For the text-containing cell, return its midpoint in [x, y] coordinate format. 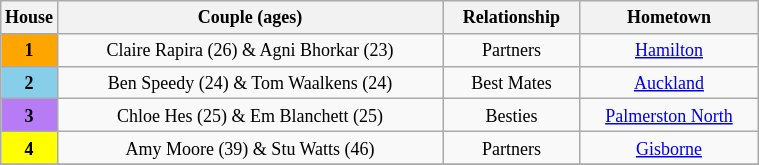
Palmerston North [668, 116]
Auckland [668, 82]
Amy Moore (39) & Stu Watts (46) [250, 148]
Gisborne [668, 148]
Besties [512, 116]
3 [30, 116]
Best Mates [512, 82]
Hometown [668, 18]
1 [30, 50]
Claire Rapira (26) & Agni Bhorkar (23) [250, 50]
Chloe Hes (25) & Em Blanchett (25) [250, 116]
2 [30, 82]
4 [30, 148]
Ben Speedy (24) & Tom Waalkens (24) [250, 82]
Couple (ages) [250, 18]
Hamilton [668, 50]
House [30, 18]
Relationship [512, 18]
